Scan for the cell matching the given text and deliver its [x, y] coordinate at center. 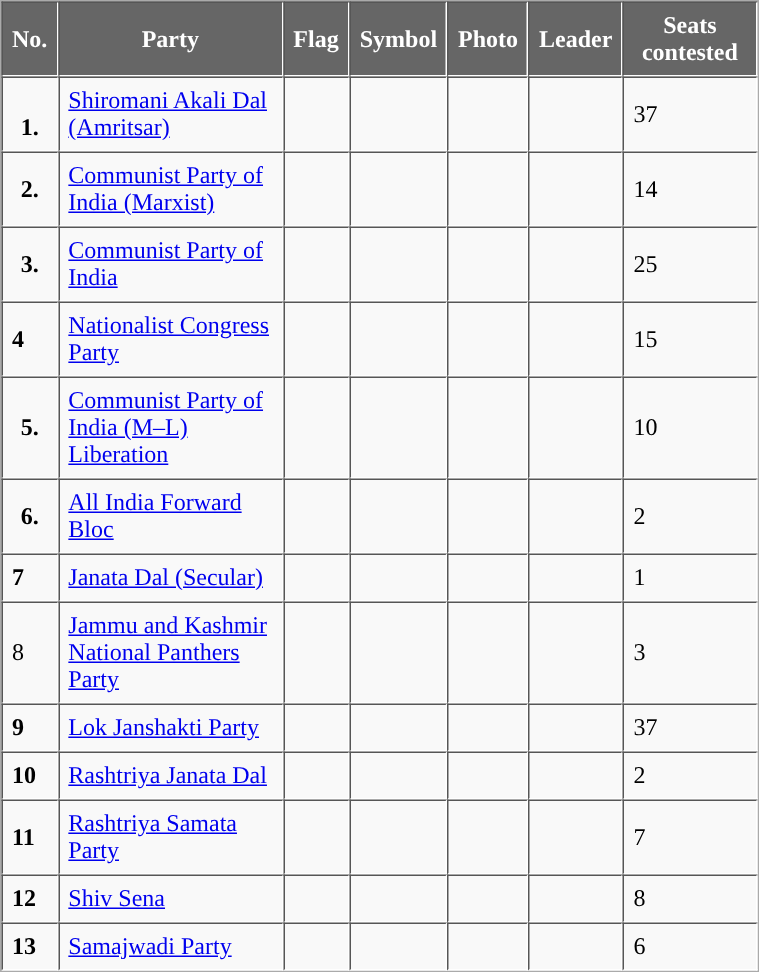
1 [690, 578]
6. [30, 516]
2. [30, 190]
Communist Party of India (Marxist) [170, 190]
No. [30, 40]
14 [690, 190]
Shiromani Akali Dal (Amritsar) [170, 114]
4 [30, 340]
Party [170, 40]
Shiv Sena [170, 898]
Leader [576, 40]
3 [690, 653]
Seats contested [690, 40]
12 [30, 898]
6 [690, 946]
Communist Party of India [170, 264]
Jammu and Kashmir National Panthers Party [170, 653]
3. [30, 264]
5. [30, 427]
Rashtriya Janata Dal [170, 776]
Photo [488, 40]
Communist Party of India (M–L) Liberation [170, 427]
Janata Dal (Secular) [170, 578]
25 [690, 264]
All India Forward Bloc [170, 516]
Samajwadi Party [170, 946]
Rashtriya Samata Party [170, 838]
15 [690, 340]
11 [30, 838]
1. [30, 114]
Lok Janshakti Party [170, 728]
Nationalist Congress Party [170, 340]
Flag [316, 40]
9 [30, 728]
Symbol [398, 40]
13 [30, 946]
